Capture the cell that displays the provided text and extract its [X, Y] central coordinate. 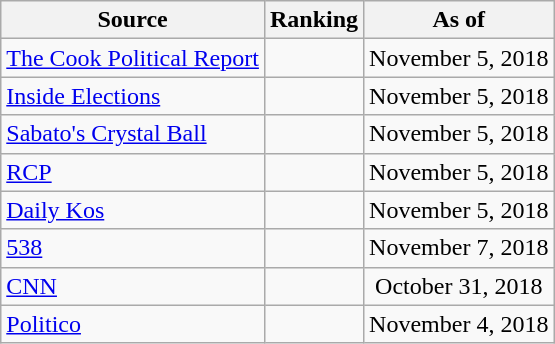
Politico [133, 324]
Inside Elections [133, 96]
As of [459, 20]
538 [133, 248]
November 4, 2018 [459, 324]
The Cook Political Report [133, 58]
CNN [133, 286]
Sabato's Crystal Ball [133, 134]
October 31, 2018 [459, 286]
Daily Kos [133, 210]
November 7, 2018 [459, 248]
Source [133, 20]
Ranking [314, 20]
RCP [133, 172]
